Search for the cell housing the specified text and yield its (x, y) center coordinate. 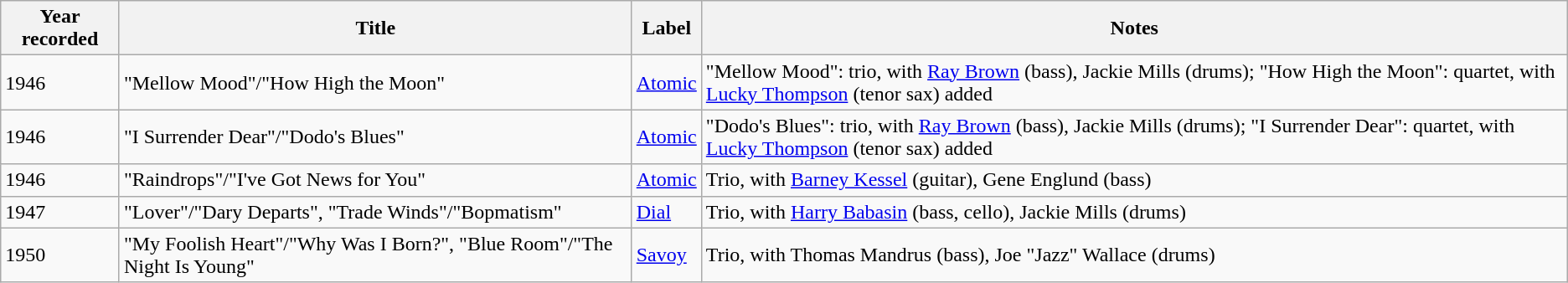
"Dodo's Blues": trio, with Ray Brown (bass), Jackie Mills (drums); "I Surrender Dear": quartet, with Lucky Thompson (tenor sax) added (1134, 137)
Title (375, 28)
"I Surrender Dear"/"Dodo's Blues" (375, 137)
Notes (1134, 28)
1947 (60, 212)
Dial (667, 212)
"Raindrops"/"I've Got News for You" (375, 180)
1950 (60, 255)
Trio, with Thomas Mandrus (bass), Joe "Jazz" Wallace (drums) (1134, 255)
Savoy (667, 255)
"Mellow Mood": trio, with Ray Brown (bass), Jackie Mills (drums); "How High the Moon": quartet, with Lucky Thompson (tenor sax) added (1134, 82)
Year recorded (60, 28)
Label (667, 28)
Trio, with Barney Kessel (guitar), Gene Englund (bass) (1134, 180)
"Mellow Mood"/"How High the Moon" (375, 82)
"My Foolish Heart"/"Why Was I Born?", "Blue Room"/"The Night Is Young" (375, 255)
Trio, with Harry Babasin (bass, cello), Jackie Mills (drums) (1134, 212)
"Lover"/"Dary Departs", "Trade Winds"/"Bopmatism" (375, 212)
